Identify which cell holds the provided text, then report its (X, Y) central coordinate. 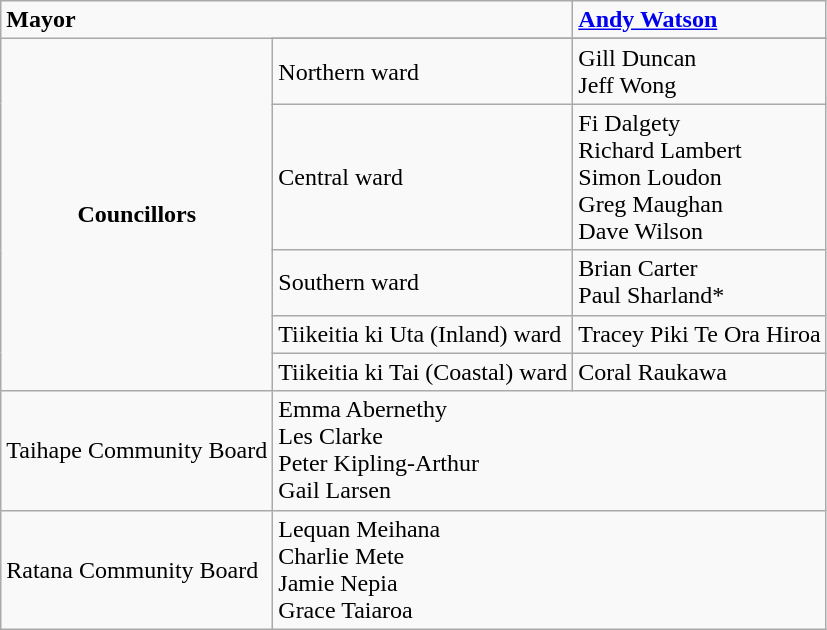
Taihape Community Board (137, 450)
Northern ward (423, 72)
Tiikeitia ki Tai (Coastal) ward (423, 372)
Lequan MeihanaCharlie MeteJamie NepiaGrace Taiaroa (550, 570)
Southern ward (423, 282)
Brian CarterPaul Sharland* (700, 282)
Tiikeitia ki Uta (Inland) ward (423, 334)
Coral Raukawa (700, 372)
Tracey Piki Te Ora Hiroa (700, 334)
Central ward (423, 177)
Emma AbernethyLes ClarkePeter Kipling-ArthurGail Larsen (550, 450)
Mayor (287, 20)
Andy Watson (700, 20)
Ratana Community Board (137, 570)
Gill DuncanJeff Wong (700, 72)
Fi DalgetyRichard LambertSimon LoudonGreg MaughanDave Wilson (700, 177)
Councillors (137, 215)
